Pinpoint the cell where the given text exists, returning its (X, Y) midpoint coordinate. 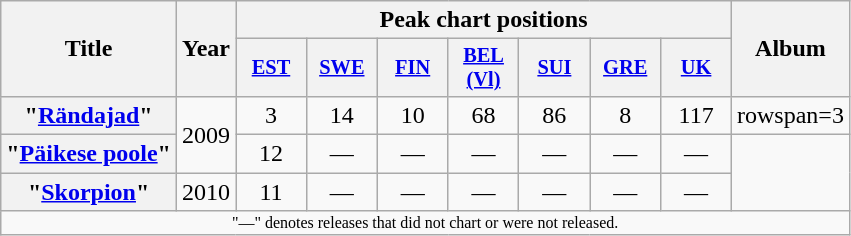
14 (342, 115)
2009 (206, 134)
SWE (342, 68)
SUI (554, 68)
11 (272, 192)
12 (272, 154)
3 (272, 115)
FIN (412, 68)
86 (554, 115)
117 (696, 115)
"Päikese poole" (89, 154)
"—" denotes releases that did not chart or were not released. (426, 223)
EST (272, 68)
Album (791, 49)
Peak chart positions (484, 20)
68 (484, 115)
GRE (626, 68)
Year (206, 49)
Title (89, 49)
10 (412, 115)
"Rändajad" (89, 115)
BEL (Vl) (484, 68)
rowspan=3 (791, 115)
UK (696, 68)
8 (626, 115)
2010 (206, 192)
"Skorpion" (89, 192)
